Locate the cell with the specified text and output its [x, y] center coordinate. 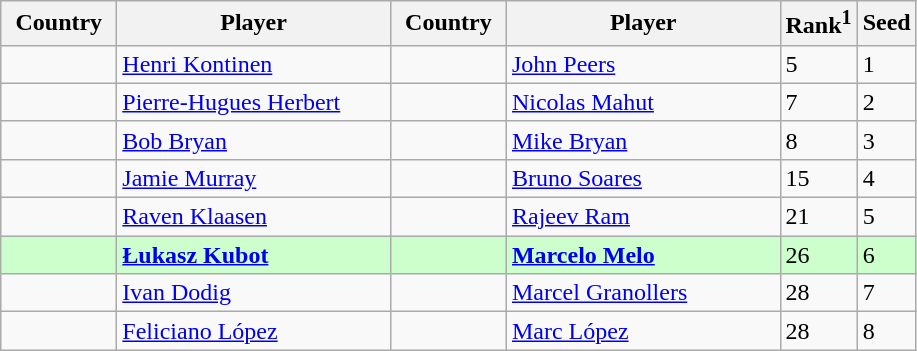
Raven Klaasen [254, 217]
Bob Bryan [254, 140]
Bruno Soares [643, 178]
Henri Kontinen [254, 64]
Marc López [643, 331]
Marcel Granollers [643, 293]
2 [886, 102]
Mike Bryan [643, 140]
Feliciano López [254, 331]
Jamie Murray [254, 178]
Marcelo Melo [643, 255]
1 [886, 64]
3 [886, 140]
Nicolas Mahut [643, 102]
15 [818, 178]
Pierre-Hugues Herbert [254, 102]
4 [886, 178]
John Peers [643, 64]
Ivan Dodig [254, 293]
Seed [886, 24]
Rank1 [818, 24]
Łukasz Kubot [254, 255]
26 [818, 255]
21 [818, 217]
6 [886, 255]
Rajeev Ram [643, 217]
